For the text-containing cell, return its midpoint in (x, y) coordinate format. 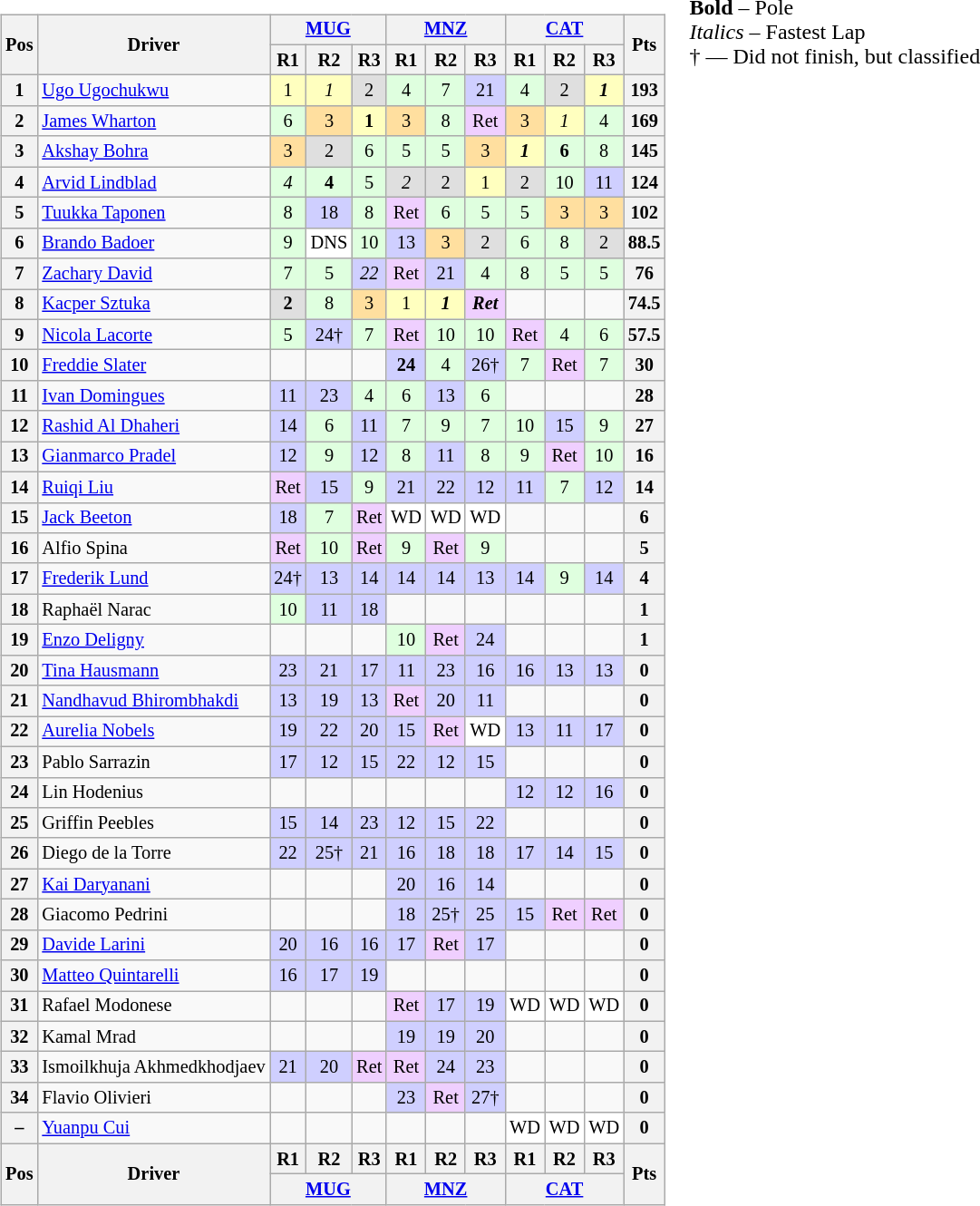
Lin Hodenius (153, 793)
Pablo Sarrazin (153, 762)
Griffin Peebles (153, 823)
Giacomo Pedrini (153, 915)
Ivan Domingues (153, 396)
Frederik Lund (153, 579)
Arvid Lindblad (153, 182)
74.5 (644, 305)
33 (19, 1067)
Raphaël Narac (153, 609)
Ismoilkhuja Akhmedkhodjaev (153, 1067)
193 (644, 91)
Tina Hausmann (153, 670)
Kai Daryanani (153, 884)
Brando Badoer (153, 243)
Rafael Modonese (153, 1007)
26† (485, 365)
Akshay Bohra (153, 151)
Matteo Quintarelli (153, 976)
Yuanpu Cui (153, 1128)
– (19, 1128)
Rashid Al Dhaheri (153, 426)
169 (644, 122)
Aurelia Nobels (153, 732)
Nandhavud Bhirombhakdi (153, 701)
88.5 (644, 243)
Zachary David (153, 274)
145 (644, 151)
DNS (329, 243)
James Wharton (153, 122)
26 (19, 853)
Gianmarco Pradel (153, 457)
32 (19, 1036)
31 (19, 1007)
Alfio Spina (153, 549)
Kamal Mrad (153, 1036)
Ugo Ugochukwu (153, 91)
Freddie Slater (153, 365)
Kacper Sztuka (153, 305)
Tuukka Taponen (153, 213)
27† (485, 1098)
29 (19, 945)
34 (19, 1098)
Davide Larini (153, 945)
102 (644, 213)
Flavio Olivieri (153, 1098)
Enzo Deligny (153, 640)
Diego de la Torre (153, 853)
Ruiqi Liu (153, 487)
124 (644, 182)
Jack Beeton (153, 518)
57.5 (644, 335)
Nicola Lacorte (153, 335)
76 (644, 274)
